Provide the [X, Y] coordinate of the cell's center where the given text is located.  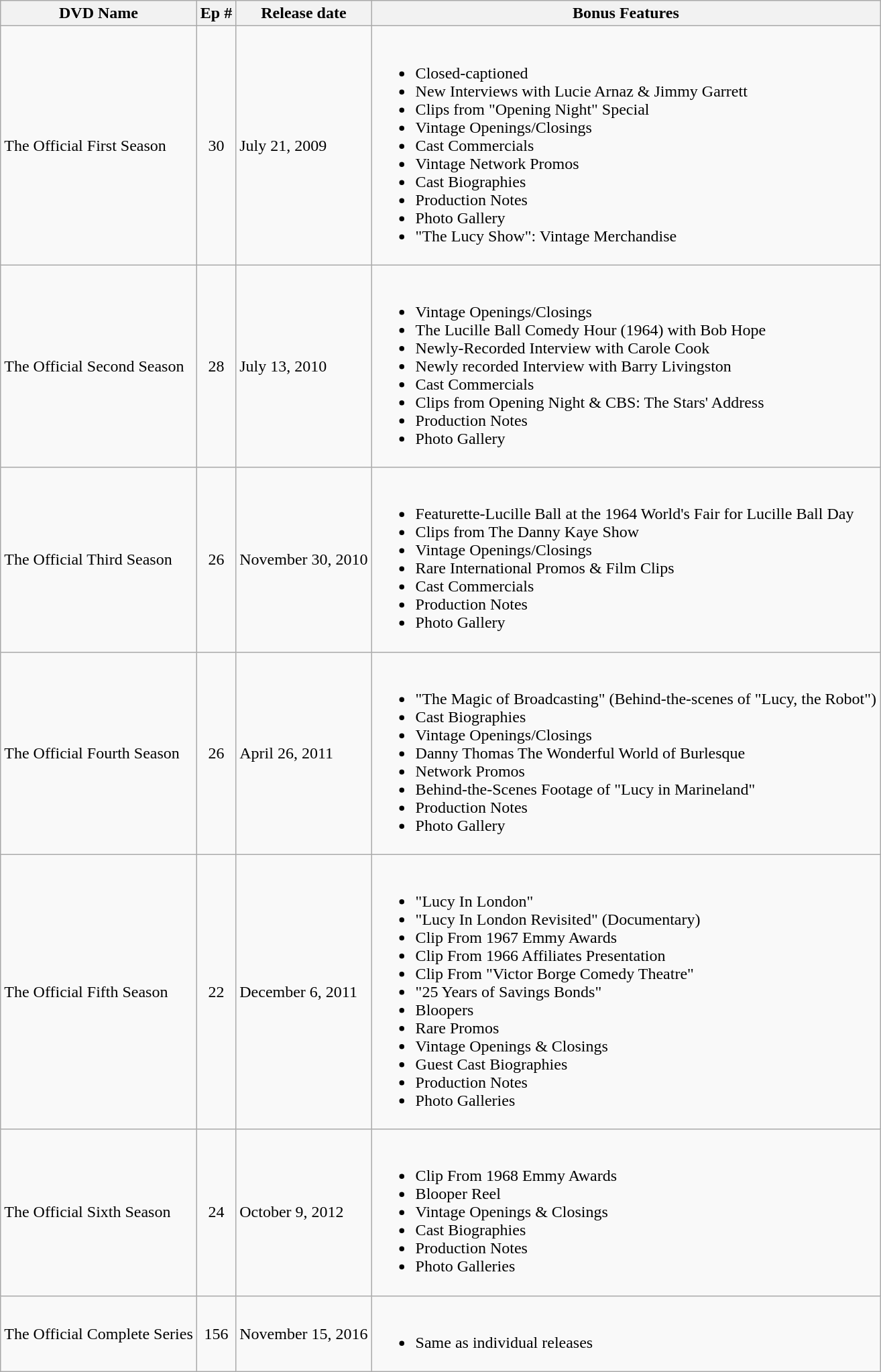
156 [216, 1333]
Clip From 1968 Emmy AwardsBlooper ReelVintage Openings & ClosingsCast BiographiesProduction NotesPhoto Galleries [626, 1212]
Bonus Features [626, 13]
The Official Fourth Season [99, 753]
October 9, 2012 [304, 1212]
28 [216, 366]
Same as individual releases [626, 1333]
The Official Third Season [99, 559]
The Official Sixth Season [99, 1212]
The Official Second Season [99, 366]
The Official Complete Series [99, 1333]
Ep # [216, 13]
22 [216, 992]
DVD Name [99, 13]
Release date [304, 13]
30 [216, 146]
The Official First Season [99, 146]
December 6, 2011 [304, 992]
July 13, 2010 [304, 366]
The Official Fifth Season [99, 992]
November 30, 2010 [304, 559]
24 [216, 1212]
July 21, 2009 [304, 146]
November 15, 2016 [304, 1333]
April 26, 2011 [304, 753]
